Locate the cell with the specified text and output its [x, y] center coordinate. 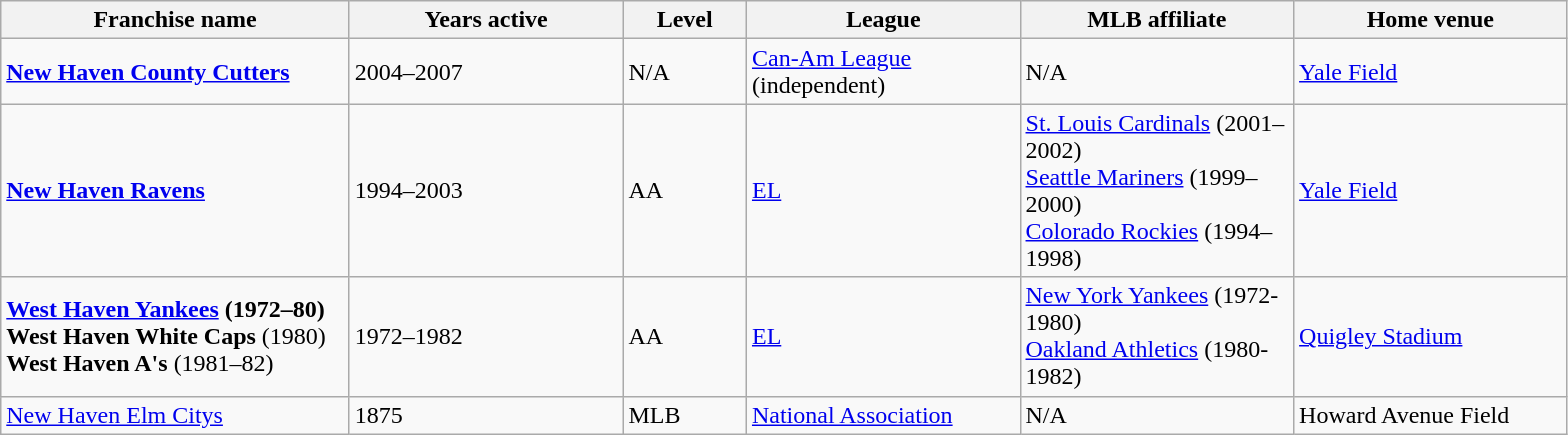
2004–2007 [486, 72]
Howard Avenue Field [1431, 415]
National Association [883, 415]
MLB affiliate [1157, 20]
Franchise name [176, 20]
New York Yankees (1972-1980)Oakland Athletics (1980-1982) [1157, 336]
New Haven Ravens [176, 190]
Home venue [1431, 20]
Quigley Stadium [1431, 336]
Can-Am League (independent) [883, 72]
MLB [685, 415]
League [883, 20]
St. Louis Cardinals (2001–2002)Seattle Mariners (1999–2000)Colorado Rockies (1994–1998) [1157, 190]
1972–1982 [486, 336]
Level [685, 20]
1994–2003 [486, 190]
West Haven Yankees (1972–80) West Haven White Caps (1980) West Haven A's (1981–82) [176, 336]
Years active [486, 20]
New Haven County Cutters [176, 72]
New Haven Elm Citys [176, 415]
1875 [486, 415]
